For the text-containing cell, return its midpoint in (X, Y) coordinate format. 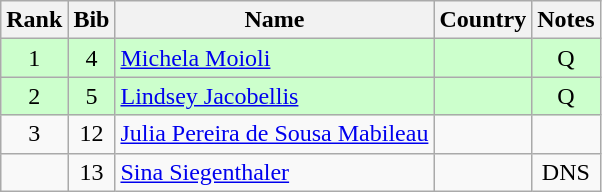
5 (92, 96)
3 (34, 134)
2 (34, 96)
Sina Siegenthaler (274, 172)
13 (92, 172)
Julia Pereira de Sousa Mabileau (274, 134)
4 (92, 58)
Bib (92, 20)
Michela Moioli (274, 58)
12 (92, 134)
Rank (34, 20)
DNS (566, 172)
1 (34, 58)
Notes (566, 20)
Lindsey Jacobellis (274, 96)
Name (274, 20)
Country (483, 20)
